Search for the cell housing the specified text and yield its (X, Y) center coordinate. 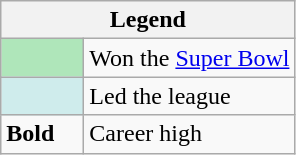
Legend (148, 20)
Won the Super Bowl (190, 58)
Bold (42, 134)
Led the league (190, 96)
Career high (190, 134)
